Provide the [x, y] coordinate of the cell's center where the given text is located.  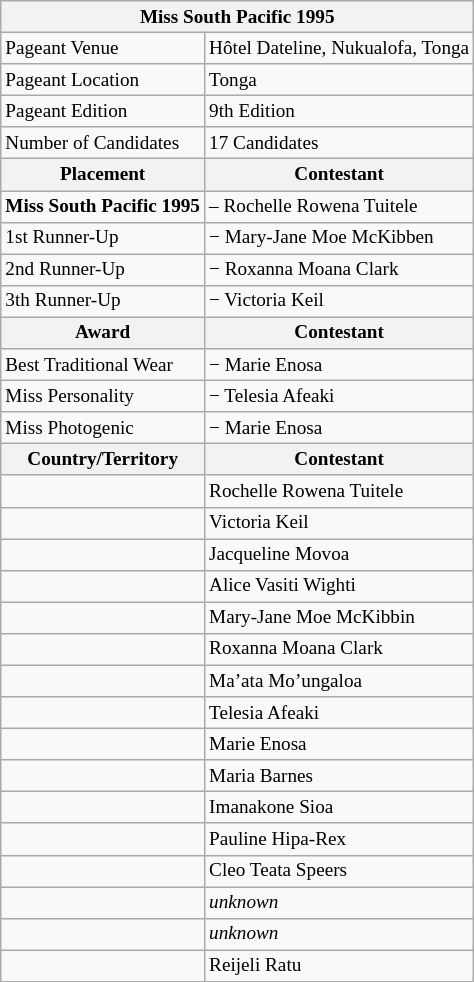
Best Traditional Wear [103, 365]
Telesia Afeaki [340, 713]
Mary-Jane Moe McKibbin [340, 618]
− Roxanna Moana Clark [340, 270]
Pageant Venue [103, 48]
Number of Candidates [103, 143]
Award [103, 333]
9th Edition [340, 111]
Tonga [340, 80]
Country/Territory [103, 460]
17 Candidates [340, 143]
2nd Runner-Up [103, 270]
Reijeli Ratu [340, 966]
Jacqueline Movoa [340, 554]
3th Runner-Up [103, 301]
Roxanna Moana Clark [340, 649]
− Telesia Afeaki [340, 396]
Miss Photogenic [103, 428]
Imanakone Sioa [340, 808]
– Rochelle Rowena Tuitele [340, 206]
Ma’ata Mo’ungaloa [340, 681]
Pauline Hipa-Rex [340, 839]
Pageant Location [103, 80]
Hôtel Dateline, Nukualofa, Tonga [340, 48]
Cleo Teata Speers [340, 871]
Placement [103, 175]
Pageant Edition [103, 111]
Victoria Keil [340, 523]
− Mary-Jane Moe McKibben [340, 238]
Alice Vasiti Wighti [340, 586]
1st Runner-Up [103, 238]
Maria Barnes [340, 776]
Marie Enosa [340, 744]
Miss Personality [103, 396]
Rochelle Rowena Tuitele [340, 491]
− Victoria Keil [340, 301]
